Return (X, Y) of the center of cell containing provided text 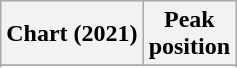
Chart (2021) (72, 34)
Peakposition (189, 34)
